Output the (X, Y) coordinate of the center of the cell containing the given text.  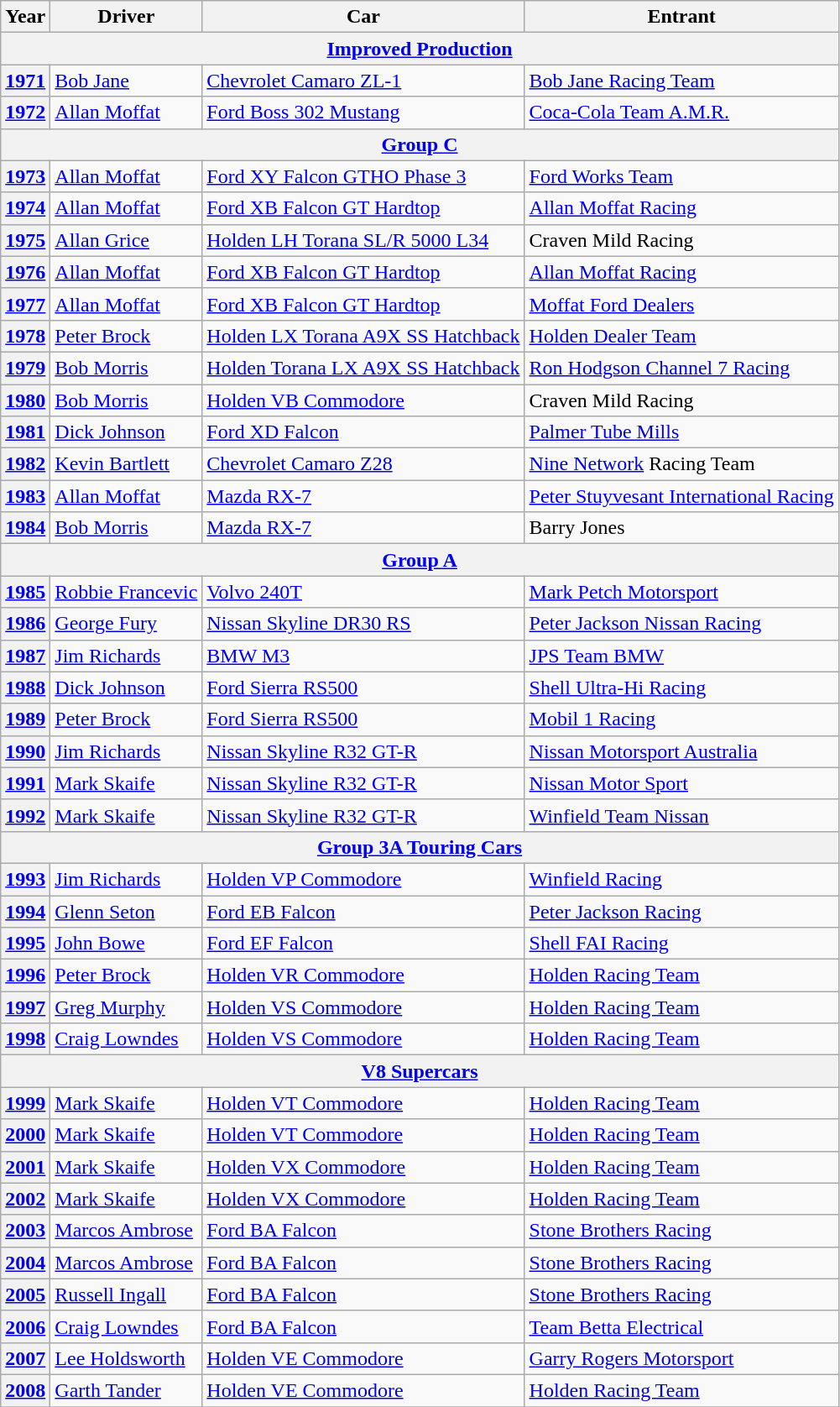
George Fury (126, 624)
1998 (25, 1039)
BMW M3 (363, 656)
1971 (25, 81)
2005 (25, 1295)
Mobil 1 Racing (681, 719)
Bob Jane (126, 81)
Peter Jackson Nissan Racing (681, 624)
Greg Murphy (126, 1007)
Bob Jane Racing Team (681, 81)
Ford Works Team (681, 176)
1986 (25, 624)
Nissan Motorsport Australia (681, 751)
Ford EF Falcon (363, 944)
2007 (25, 1358)
Group A (420, 560)
Group 3A Touring Cars (420, 847)
1993 (25, 879)
Russell Ingall (126, 1295)
2004 (25, 1263)
Holden LH Torana SL/R 5000 L34 (363, 240)
Holden VR Commodore (363, 975)
Garry Rogers Motorsport (681, 1358)
1976 (25, 272)
Moffat Ford Dealers (681, 304)
1982 (25, 464)
Group C (420, 144)
Mark Petch Motorsport (681, 592)
Nissan Skyline DR30 RS (363, 624)
1978 (25, 336)
1989 (25, 719)
Team Betta Electrical (681, 1326)
Shell Ultra-Hi Racing (681, 688)
Lee Holdsworth (126, 1358)
Holden LX Torana A9X SS Hatchback (363, 336)
1979 (25, 368)
Volvo 240T (363, 592)
Garth Tander (126, 1390)
Ford XY Falcon GTHO Phase 3 (363, 176)
Shell FAI Racing (681, 944)
1992 (25, 815)
1983 (25, 496)
Nissan Motor Sport (681, 783)
2003 (25, 1231)
Entrant (681, 17)
John Bowe (126, 944)
1973 (25, 176)
1987 (25, 656)
Ford EB Falcon (363, 911)
Holden VP Commodore (363, 879)
Holden Dealer Team (681, 336)
Ford XD Falcon (363, 432)
1991 (25, 783)
2001 (25, 1167)
1990 (25, 751)
1974 (25, 208)
Chevrolet Camaro Z28 (363, 464)
2006 (25, 1326)
1984 (25, 528)
Allan Grice (126, 240)
1995 (25, 944)
1977 (25, 304)
Chevrolet Camaro ZL-1 (363, 81)
Kevin Bartlett (126, 464)
Year (25, 17)
1981 (25, 432)
Palmer Tube Mills (681, 432)
1988 (25, 688)
1972 (25, 112)
Winfield Racing (681, 879)
Car (363, 17)
1996 (25, 975)
1985 (25, 592)
2000 (25, 1135)
Winfield Team Nissan (681, 815)
1994 (25, 911)
JPS Team BMW (681, 656)
2008 (25, 1390)
Robbie Francevic (126, 592)
Improved Production (420, 49)
Peter Jackson Racing (681, 911)
Coca-Cola Team A.M.R. (681, 112)
Ron Hodgson Channel 7 Racing (681, 368)
2002 (25, 1199)
Holden Torana LX A9X SS Hatchback (363, 368)
Nine Network Racing Team (681, 464)
1980 (25, 400)
V8 Supercars (420, 1071)
Barry Jones (681, 528)
Ford Boss 302 Mustang (363, 112)
1999 (25, 1103)
Glenn Seton (126, 911)
Peter Stuyvesant International Racing (681, 496)
Holden VB Commodore (363, 400)
1975 (25, 240)
Driver (126, 17)
1997 (25, 1007)
